Pinpoint the cell where the given text exists, returning its [X, Y] midpoint coordinate. 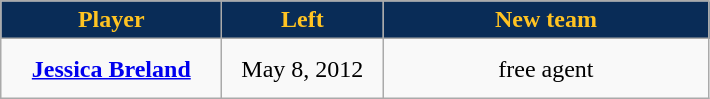
free agent [546, 69]
Player [112, 20]
Jessica Breland [112, 69]
May 8, 2012 [302, 69]
New team [546, 20]
Left [302, 20]
